Find where the given text appears and provide that cell's center as (x, y) coordinate. 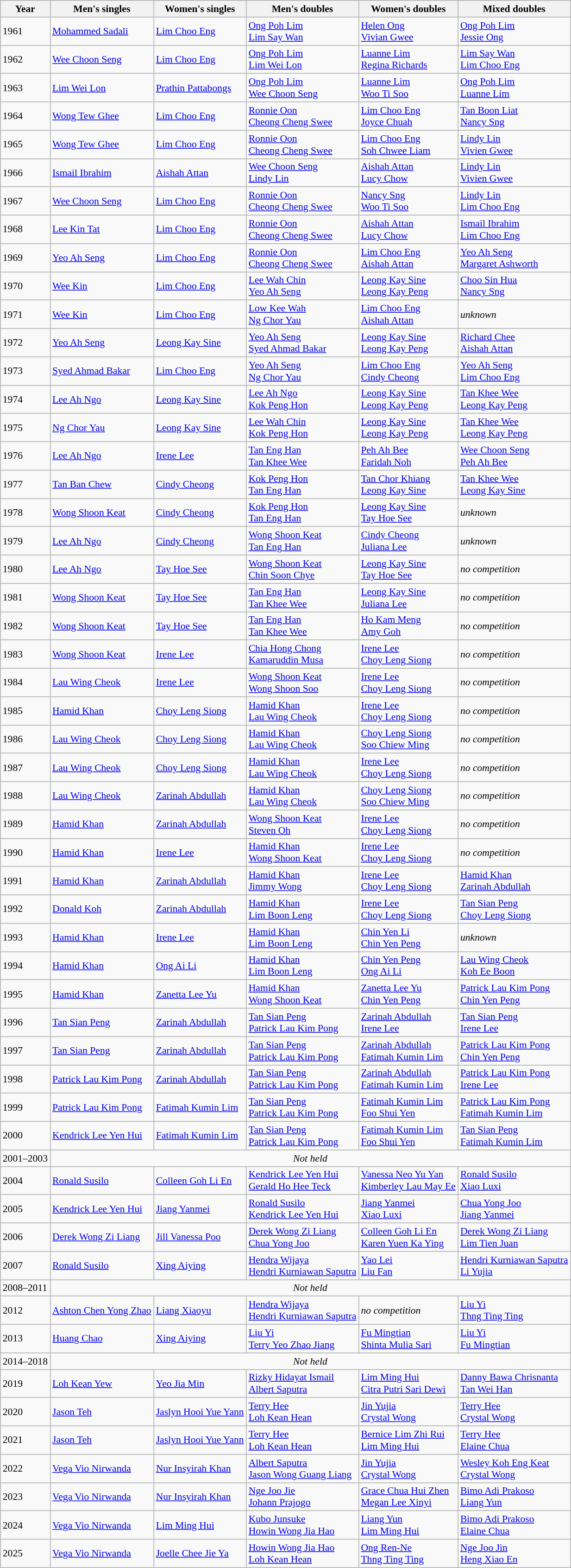
Zanetta Lee Yu (200, 994)
Tan Ban Chew (102, 485)
Fu Mingtian Shinta Mulia Sari (408, 1339)
Low Kee Wah Ng Chor Yau (303, 314)
1988 (25, 796)
1966 (25, 172)
Yeo Ah Seng Syed Ahmad Bakar (303, 343)
2005 (25, 1209)
Bernice Lim Zhi Rui Lim Ming Hui (408, 1440)
Cindy Cheong Juliana Lee (408, 541)
1980 (25, 569)
1986 (25, 740)
Jiang Yanmei Xiao Luxi (408, 1209)
Derek Wong Zi Liang (102, 1237)
Liang Xiaoyu (200, 1310)
Wong Shoon Keat Chin Soon Chye (303, 569)
1978 (25, 512)
Derek Wong Zi Liang Chua Yong Joo (303, 1237)
1963 (25, 88)
Zanetta Lee Yu Chin Yen Peng (408, 994)
Ronald Susilo Kendrick Lee Yen Hui (303, 1209)
Women's singles (200, 9)
Ronald Susilo Xiao Luxi (514, 1181)
Hamid Khan Zarinah Abdullah (514, 881)
1984 (25, 683)
1968 (25, 230)
2023 (25, 1497)
Ong Ai Li (200, 966)
1998 (25, 1079)
Wong Shoon Keat Steven Oh (303, 824)
Howin Wong Jia Hao Loh Kean Hean (303, 1553)
Chua Yong Joo Jiang Yanmei (514, 1209)
2025 (25, 1553)
Ong Poh Lim Jessie Ong (514, 32)
Tan Khee Wee Leong Kay Sine (514, 485)
Men's doubles (303, 9)
Danny Bawa Chrisnanta Tan Wei Han (514, 1384)
Yeo Ah Seng Ng Chor Yau (303, 371)
2021 (25, 1440)
1991 (25, 881)
Syed Ahmad Bakar (102, 371)
Ong Poh Lim Wee Choon Seng (303, 88)
Ashton Chen Yong Zhao (102, 1310)
Tan Sian Peng Fatimah Kumin Lim (514, 1136)
2007 (25, 1266)
Wong Shoon Keat Tan Eng Han (303, 541)
Luanne Lim Woo Ti Soo (408, 88)
Nge Joo Jie Johann Prajogo (303, 1497)
Derek Wong Zi Liang Lim Tien Juan (514, 1237)
1969 (25, 258)
Lee Wah Chin Kok Peng Hon (303, 428)
Lee Kin Tat (102, 230)
Wong Shoon Keat Wong Shoon Soo (303, 683)
Tan Chor Khiang Leong Kay Sine (408, 485)
Ong Ren-Ne Thng Ting Ting (408, 1553)
1974 (25, 399)
Liu Yi Thng Ting Ting (514, 1310)
1970 (25, 286)
1972 (25, 343)
1993 (25, 938)
Peh Ah Bee Faridah Noh (408, 456)
Yeo Jia Min (200, 1384)
Lim Ming Hui (200, 1525)
1983 (25, 654)
Lau Wing Cheok Koh Ee Boon (514, 966)
Donald Koh (102, 909)
1996 (25, 1022)
Men's singles (102, 9)
Rizky Hidayat Ismail Albert Saputra (303, 1384)
Tan Sian Peng Choy Leng Siong (514, 909)
1961 (25, 32)
1981 (25, 598)
1976 (25, 456)
Zarinah Abdullah Irene Lee (408, 1022)
1999 (25, 1107)
Wee Choon Seng Lindy Lin (303, 172)
2020 (25, 1412)
Helen Ong Vivian Gwee (408, 32)
Liu Yi Terry Yeo Zhao Jiang (303, 1339)
Ong Poh Lim Lim Say Wan (303, 32)
1962 (25, 59)
1964 (25, 116)
Leong Kay Sine Juliana Lee (408, 598)
1982 (25, 626)
1975 (25, 428)
1971 (25, 314)
Liu Yi Fu Mingtian (514, 1339)
Chin Yen Li Chin Yen Peng (408, 938)
2012 (25, 1310)
1979 (25, 541)
Tan Sian Peng Irene Lee (514, 1022)
2014–2018 (25, 1361)
2001–2003 (25, 1158)
Patrick Lau Kim Pong Irene Lee (514, 1079)
2022 (25, 1469)
2013 (25, 1339)
2024 (25, 1525)
Terry Hee Elaine Chua (514, 1440)
Bimo Adi Prakoso Liang Yun (514, 1497)
Chin Yen Peng Ong Ai Li (408, 966)
Jiang Yanmei (200, 1209)
1992 (25, 909)
Lim Choo Eng Joyce Chuah (408, 116)
Ho Kam Meng Amy Goh (408, 626)
1987 (25, 767)
Albert Saputra Jason Wong Guang Liang (303, 1469)
Aishah Attan (200, 172)
1985 (25, 711)
Colleen Goh Li En (200, 1181)
Nge Joo Jin Heng Xiao En (514, 1553)
1997 (25, 1051)
Wee Choon Seng Peh Ah Bee (514, 456)
Huang Chao (102, 1339)
Jill Vanessa Poo (200, 1237)
Lim Say Wan Lim Choo Eng (514, 59)
Wesley Koh Eng Keat Crystal Wong (514, 1469)
Tan Boon Liat Nancy Sng (514, 116)
2006 (25, 1237)
Luanne Lim Regina Richards (408, 59)
Hamid Khan Jimmy Wong (303, 881)
Grace Chua Hui Zhen Megan Lee Xinyi (408, 1497)
2008–2011 (25, 1288)
Ng Chor Yau (102, 428)
Loh Kean Yew (102, 1384)
Nancy Sng Woo Ti Soo (408, 201)
1994 (25, 966)
Kubo Junsuke Howin Wong Jia Hao (303, 1525)
Vanessa Neo Yu Yan Kimberley Lau May Ee (408, 1181)
2019 (25, 1384)
Lim Choo Eng Soh Chwee Liam (408, 145)
Hendri Kurniawan Saputra Li Yujia (514, 1266)
Yao Lei Liu Fan (408, 1266)
1973 (25, 371)
Kendrick Lee Yen Hui Gerald Ho Hee Teck (303, 1181)
Lim Choo Eng Cindy Cheong (408, 371)
Year (25, 9)
1989 (25, 824)
Ismail Ibrahim Lim Choo Eng (514, 230)
2000 (25, 1136)
Lindy Lin Lim Choo Eng (514, 201)
1977 (25, 485)
Lee Wah Chin Yeo Ah Seng (303, 286)
1990 (25, 853)
Mohammed Sadali (102, 32)
2004 (25, 1181)
1965 (25, 145)
Yeo Ah Seng Lim Choo Eng (514, 371)
Yeo Ah Seng Margaret Ashworth (514, 258)
Ismail Ibrahim (102, 172)
Colleen Goh Li En Karen Yuen Ka Ying (408, 1237)
Joelle Chee Jie Ya (200, 1553)
Lim Ming Hui Citra Putri Sari Dewi (408, 1384)
Prathin Pattabongs (200, 88)
1967 (25, 201)
Patrick Lau Kim Pong Fatimah Kumin Lim (514, 1107)
Richard Chee Aishah Attan (514, 343)
Lee Ah Ngo Kok Peng Hon (303, 399)
Bimo Adi Prakoso Elaine Chua (514, 1525)
Lim Wei Lon (102, 88)
Chia Hong Chong Kamaruddin Musa (303, 654)
Ong Poh Lim Lim Wei Lon (303, 59)
Mixed doubles (514, 9)
Women's doubles (408, 9)
Liang Yun Lim Ming Hui (408, 1525)
1995 (25, 994)
Terry Hee Crystal Wong (514, 1412)
Ong Poh Lim Luanne Lim (514, 88)
Choo Sin Hua Nancy Sng (514, 286)
